Locate the cell with the specified text and output its [X, Y] center coordinate. 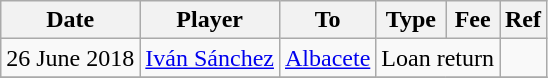
Date [70, 20]
To [327, 20]
26 June 2018 [70, 58]
Type [411, 20]
Albacete [327, 58]
Loan return [438, 58]
Player [210, 20]
Iván Sánchez [210, 58]
Fee [473, 20]
Ref [524, 20]
